Find where the given text appears and provide that cell's center as [X, Y] coordinate. 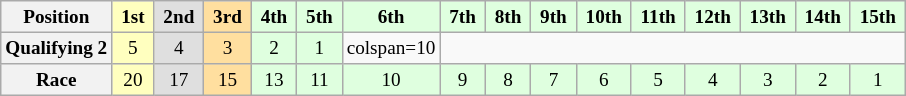
20 [133, 80]
8 [508, 80]
5th [320, 17]
10th [604, 17]
3rd [228, 17]
9 [462, 80]
1st [133, 17]
4th [274, 17]
6th [391, 17]
15 [228, 80]
17 [179, 80]
6 [604, 80]
9th [554, 17]
13 [274, 80]
Qualifying 2 [56, 48]
Race [56, 80]
12th [712, 17]
8th [508, 17]
Position [56, 17]
10 [391, 80]
11 [320, 80]
15th [878, 17]
colspan=10 [391, 48]
7 [554, 80]
13th [768, 17]
2nd [179, 17]
14th [822, 17]
7th [462, 17]
11th [658, 17]
